Capture the cell that displays the provided text and extract its (x, y) central coordinate. 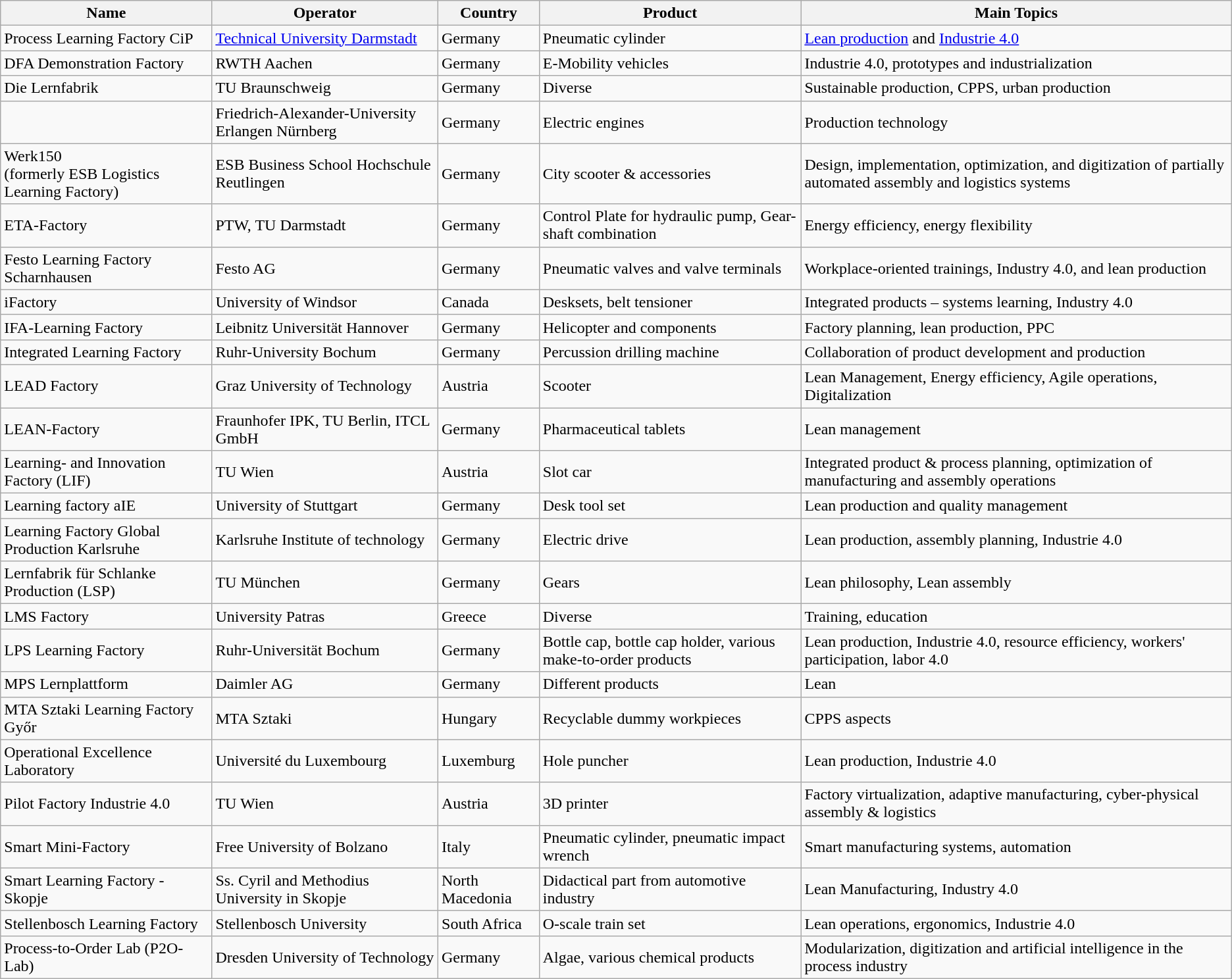
E-Mobility vehicles (670, 63)
Integrated Learning Factory (107, 352)
Lean production and quality management (1016, 506)
Operational Excellence Laboratory (107, 761)
Electric drive (670, 540)
Italy (489, 846)
Name (107, 13)
O-scale train set (670, 923)
Control Plate for hydraulic pump, Gear-shaft combination (670, 225)
Ruhr-University Bochum (325, 352)
Hole puncher (670, 761)
Dresden University of Technology (325, 957)
Desk tool set (670, 506)
Gears (670, 583)
Algae, various chemical products (670, 957)
Canada (489, 302)
ESB Business School Hochschule Reutlingen (325, 174)
Electric engines (670, 122)
Lean management (1016, 429)
ETA-Factory (107, 225)
Free University of Bolzano (325, 846)
Learning- and Innovation Factory (LIF) (107, 472)
Scooter (670, 386)
Lean philosophy, Lean assembly (1016, 583)
Sustainable production, CPPS, urban production (1016, 88)
LPS Learning Factory (107, 650)
Lean production, assembly planning, Industrie 4.0 (1016, 540)
Operator (325, 13)
South Africa (489, 923)
Lean Management, Energy efficiency, Agile operations, Digitalization (1016, 386)
Daimler AG (325, 684)
Different products (670, 684)
MTA Sztaki Learning Factory Győr (107, 718)
Pneumatic cylinder (670, 38)
RWTH Aachen (325, 63)
Hungary (489, 718)
Bottle cap, bottle cap holder, various make-to-order products (670, 650)
Collaboration of product development and production (1016, 352)
Factory planning, lean production, PPC (1016, 327)
Pneumatic cylinder, pneumatic impact wrench (670, 846)
Recyclable dummy workpieces (670, 718)
Desksets, belt tensioner (670, 302)
Stellenbosch Learning Factory (107, 923)
Festo AG (325, 268)
Festo Learning Factory Scharnhausen (107, 268)
North Macedonia (489, 890)
Integrated products – systems learning, Industry 4.0 (1016, 302)
Workplace-oriented trainings, Industry 4.0, and lean production (1016, 268)
Lernfabrik für Schlanke Production (LSP) (107, 583)
Smart manufacturing systems, automation (1016, 846)
TU Braunschweig (325, 88)
Luxemburg (489, 761)
Pharmaceutical tablets (670, 429)
Modularization, digitization and artificial intelligence in the process industry (1016, 957)
Process Learning Factory CiP (107, 38)
Lean (1016, 684)
Université du Luxembourg (325, 761)
LEAN-Factory (107, 429)
Industrie 4.0, prototypes and industrialization (1016, 63)
Pilot Factory Industrie 4.0 (107, 804)
Friedrich-Alexander-University Erlangen Nürnberg (325, 122)
Factory virtualization, adaptive manufacturing, cyber-physical assembly & logistics (1016, 804)
Lean production, Industrie 4.0, resource efficiency, workers' participation, labor 4.0 (1016, 650)
University of Stuttgart (325, 506)
Country (489, 13)
DFA Demonstration Factory (107, 63)
Slot car (670, 472)
Smart Learning Factory - Skopje (107, 890)
Helicopter and components (670, 327)
Lean production and Industrie 4.0 (1016, 38)
University Patras (325, 616)
Lean production, Industrie 4.0 (1016, 761)
Percussion drilling machine (670, 352)
Training, education (1016, 616)
Production technology (1016, 122)
Die Lernfabrik (107, 88)
Ss. Cyril and Methodius University in Skopje (325, 890)
Fraunhofer IPK, TU Berlin, ITCL GmbH (325, 429)
Karlsruhe Institute of technology (325, 540)
3D printer (670, 804)
Pneumatic valves and valve terminals (670, 268)
Lean operations, ergonomics, Industrie 4.0 (1016, 923)
Design, implementation, optimization, and digitization of partially automated assembly and logistics systems (1016, 174)
Smart Mini-Factory (107, 846)
Learning factory aIE (107, 506)
Stellenbosch University (325, 923)
Lean Manufacturing, Industry 4.0 (1016, 890)
Process-to-Order Lab (P2O-Lab) (107, 957)
MPS Lernplattform (107, 684)
Energy efficiency, energy flexibility (1016, 225)
IFA-Learning Factory (107, 327)
CPPS aspects (1016, 718)
Learning Factory Global Production Karlsruhe (107, 540)
Didactical part from automotive industry (670, 890)
LEAD Factory (107, 386)
Main Topics (1016, 13)
Greece (489, 616)
City scooter & accessories (670, 174)
MTA Sztaki (325, 718)
Ruhr-Universität Bochum (325, 650)
TU München (325, 583)
LMS Factory (107, 616)
Leibnitz Universität Hannover (325, 327)
iFactory (107, 302)
Integrated product & process planning, optimization of manufacturing and assembly operations (1016, 472)
Technical University Darmstadt (325, 38)
Product (670, 13)
Werk150(formerly ESB Logistics Learning Factory) (107, 174)
PTW, TU Darmstadt (325, 225)
University of Windsor (325, 302)
Graz University of Technology (325, 386)
